Identify which cell holds the provided text, then report its (X, Y) central coordinate. 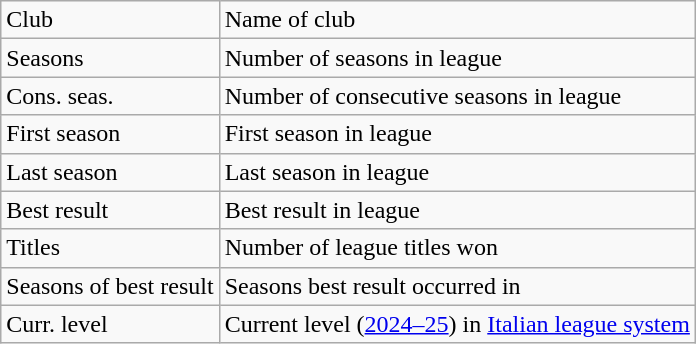
Seasons (110, 58)
Number of league titles won (457, 248)
Name of club (457, 20)
Seasons best result occurred in (457, 286)
Last season (110, 172)
Best result (110, 210)
Best result in league (457, 210)
Number of seasons in league (457, 58)
Current level (2024–25) in Italian league system (457, 324)
Titles (110, 248)
Seasons of best result (110, 286)
Number of consecutive seasons in league (457, 96)
Curr. level (110, 324)
Last season in league (457, 172)
Cons. seas. (110, 96)
First season in league (457, 134)
First season (110, 134)
Club (110, 20)
